Detect which cell encompasses the target text, then output its (X, Y) center coordinate. 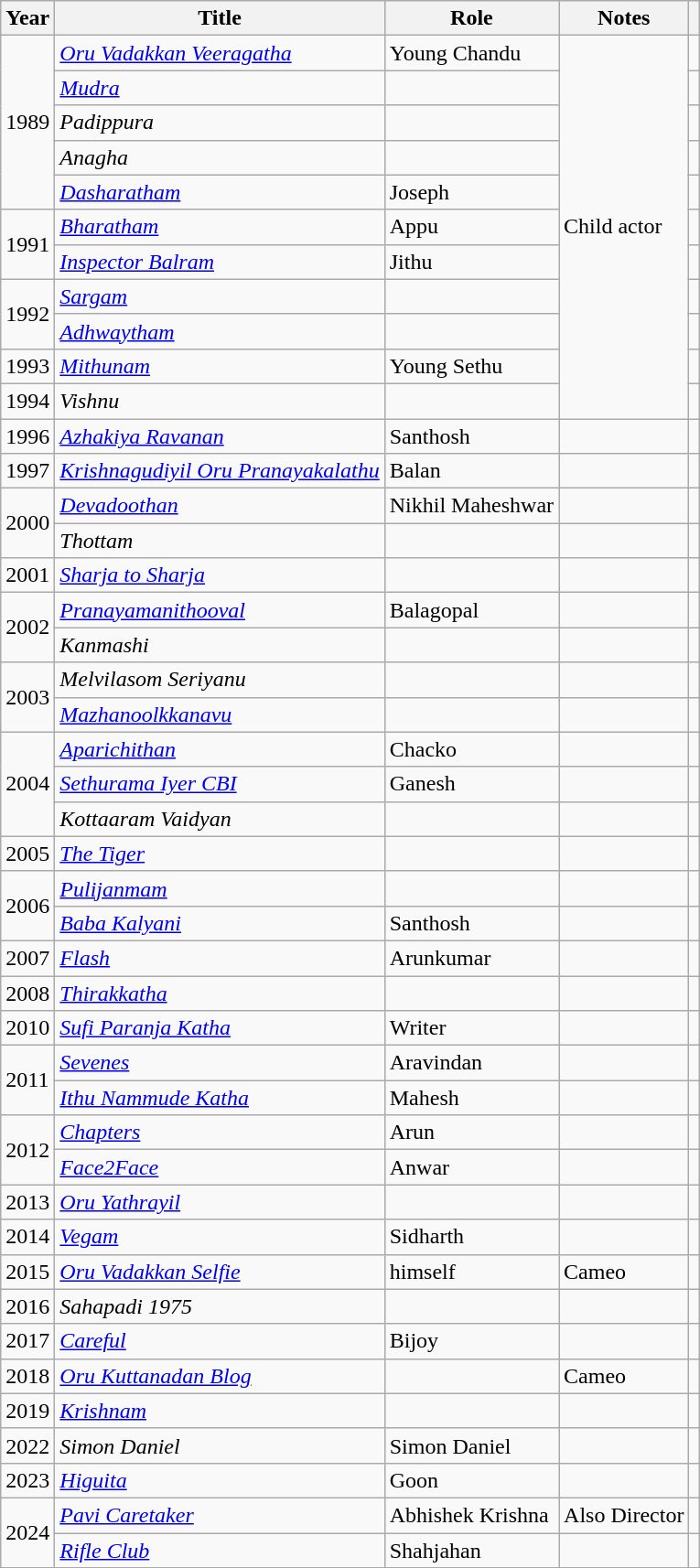
2014 (27, 1237)
Careful (220, 1341)
Melvilasom Seriyanu (220, 680)
Dasharatham (220, 192)
Adhwaytham (220, 331)
Arunkumar (471, 958)
2015 (27, 1272)
2000 (27, 523)
2012 (27, 1150)
1992 (27, 314)
Rifle Club (220, 1551)
Jithu (471, 262)
2024 (27, 1532)
2019 (27, 1411)
Pavi Caretaker (220, 1515)
Kottaaram Vaidyan (220, 819)
Face2Face (220, 1167)
Chacko (471, 749)
2018 (27, 1376)
Young Sethu (471, 366)
Thirakkatha (220, 993)
Appu (471, 227)
2008 (27, 993)
Joseph (471, 192)
2004 (27, 784)
Pulijanmam (220, 888)
Bijoy (471, 1341)
Young Chandu (471, 53)
2017 (27, 1341)
Azhakiya Ravanan (220, 436)
Baba Kalyani (220, 923)
Nikhil Maheshwar (471, 506)
Abhishek Krishna (471, 1515)
2013 (27, 1202)
Aparichithan (220, 749)
Vishnu (220, 401)
Shahjahan (471, 1551)
Inspector Balram (220, 262)
Krishnagudiyil Oru Pranayakalathu (220, 471)
Sevenes (220, 1063)
Sethurama Iyer CBI (220, 784)
Bharatham (220, 227)
1994 (27, 401)
Higuita (220, 1480)
2010 (27, 1028)
1997 (27, 471)
2016 (27, 1306)
Oru Vadakkan Selfie (220, 1272)
Oru Kuttanadan Blog (220, 1376)
Kanmashi (220, 645)
1993 (27, 366)
Sahapadi 1975 (220, 1306)
Vegam (220, 1237)
Ganesh (471, 784)
himself (471, 1272)
Aravindan (471, 1063)
Child actor (624, 227)
Mithunam (220, 366)
Notes (624, 18)
2023 (27, 1480)
Devadoothan (220, 506)
Mudra (220, 88)
Oru Yathrayil (220, 1202)
1991 (27, 244)
2001 (27, 575)
Year (27, 18)
2022 (27, 1445)
Padippura (220, 123)
Sharja to Sharja (220, 575)
Balan (471, 471)
2005 (27, 854)
2002 (27, 628)
Chapters (220, 1133)
Role (471, 18)
2003 (27, 697)
1996 (27, 436)
Anwar (471, 1167)
Anagha (220, 157)
Oru Vadakkan Veeragatha (220, 53)
Sidharth (471, 1237)
2006 (27, 906)
2007 (27, 958)
Pranayamanithooval (220, 610)
Also Director (624, 1515)
Writer (471, 1028)
Mahesh (471, 1098)
Title (220, 18)
Balagopal (471, 610)
Thottam (220, 541)
Arun (471, 1133)
2011 (27, 1080)
Goon (471, 1480)
Ithu Nammude Katha (220, 1098)
1989 (27, 123)
Krishnam (220, 1411)
Sargam (220, 296)
Flash (220, 958)
The Tiger (220, 854)
Sufi Paranja Katha (220, 1028)
Mazhanoolkkanavu (220, 714)
